From the cell containing the given text, extract its center point as (x, y) coordinate. 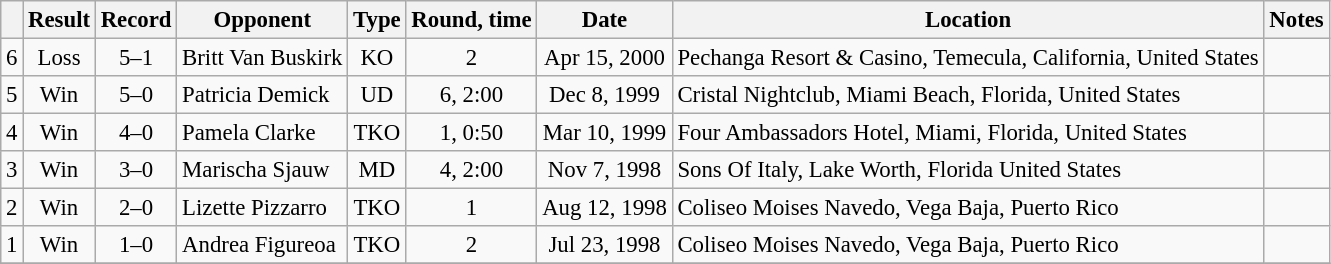
UD (377, 95)
5 (12, 95)
6, 2:00 (472, 95)
Britt Van Buskirk (262, 58)
Sons Of Italy, Lake Worth, Florida United States (968, 170)
6 (12, 58)
Nov 7, 1998 (604, 170)
Round, time (472, 20)
Patricia Demick (262, 95)
5–1 (136, 58)
Location (968, 20)
4, 2:00 (472, 170)
Pechanga Resort & Casino, Temecula, California, United States (968, 58)
Notes (1296, 20)
Type (377, 20)
Lizette Pizzarro (262, 208)
Apr 15, 2000 (604, 58)
2–0 (136, 208)
Opponent (262, 20)
Four Ambassadors Hotel, Miami, Florida, United States (968, 133)
Cristal Nightclub, Miami Beach, Florida, United States (968, 95)
Loss (60, 58)
Marischa Sjauw (262, 170)
Mar 10, 1999 (604, 133)
1, 0:50 (472, 133)
4–0 (136, 133)
3–0 (136, 170)
1–0 (136, 245)
5–0 (136, 95)
MD (377, 170)
Jul 23, 1998 (604, 245)
Result (60, 20)
4 (12, 133)
Aug 12, 1998 (604, 208)
Date (604, 20)
Andrea Figureoa (262, 245)
Pamela Clarke (262, 133)
3 (12, 170)
KO (377, 58)
Dec 8, 1999 (604, 95)
Record (136, 20)
